Locate the cell with the specified text and output its [x, y] center coordinate. 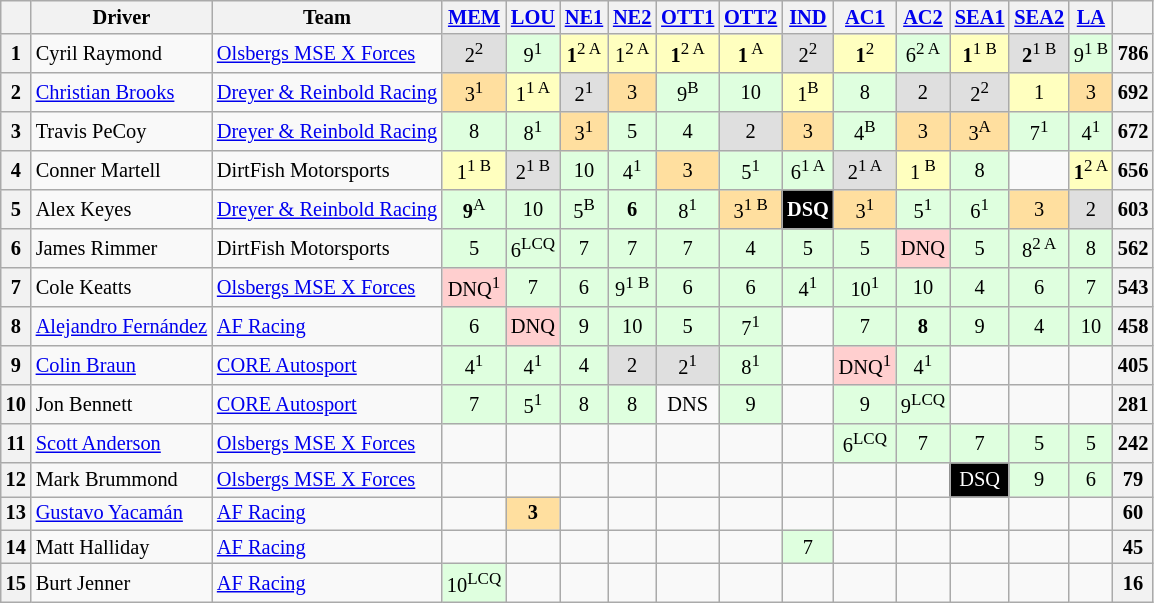
AC2 [923, 17]
SEA1 [980, 17]
11 A [533, 92]
Alex Keyes [122, 210]
101 [865, 288]
Jon Bennett [122, 404]
OTT1 [688, 17]
Alejandro Fernández [122, 326]
IND [808, 17]
16 [1133, 582]
61 [980, 210]
9LCQ [923, 404]
Matt Halliday [122, 547]
1B [808, 92]
45 [1133, 547]
1 A [750, 54]
9B [688, 92]
Gustavo Yacamán [122, 513]
4B [865, 132]
DNS [688, 404]
Scott Anderson [122, 444]
786 [1133, 54]
3A [980, 132]
62 A [923, 54]
5B [584, 210]
Burt Jenner [122, 582]
MEM [474, 17]
SEA2 [1039, 17]
79 [1133, 479]
405 [1133, 366]
1 B [923, 170]
10LCQ [474, 582]
242 [1133, 444]
281 [1133, 404]
LA [1091, 17]
91 [533, 54]
Christian Brooks [122, 92]
13 [16, 513]
458 [1133, 326]
14 [16, 547]
Colin Braun [122, 366]
15 [16, 582]
NE2 [632, 17]
603 [1133, 210]
Mark Brummond [122, 479]
9A [474, 210]
61 A [808, 170]
Conner Martell [122, 170]
AC1 [865, 17]
21 A [865, 170]
82 A [1039, 248]
Travis PeCoy [122, 132]
11 [16, 444]
Cyril Raymond [122, 54]
692 [1133, 92]
LOU [533, 17]
Team [327, 17]
656 [1133, 170]
OTT2 [750, 17]
Driver [122, 17]
562 [1133, 248]
543 [1133, 288]
James Rimmer [122, 248]
NE1 [584, 17]
672 [1133, 132]
31 B [750, 210]
60 [1133, 513]
Cole Keatts [122, 288]
